Provide the [X, Y] coordinate of the cell's center where the given text is located.  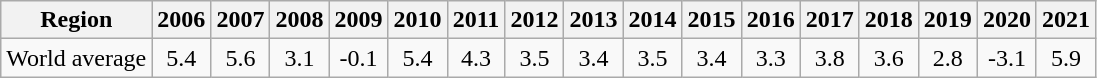
2020 [1006, 20]
2021 [1066, 20]
3.3 [770, 58]
2011 [476, 20]
3.8 [830, 58]
2006 [182, 20]
2012 [534, 20]
World average [76, 58]
2.8 [948, 58]
2018 [888, 20]
2016 [770, 20]
2017 [830, 20]
3.6 [888, 58]
2019 [948, 20]
2007 [240, 20]
2009 [358, 20]
2010 [418, 20]
-0.1 [358, 58]
2008 [300, 20]
3.1 [300, 58]
Region [76, 20]
4.3 [476, 58]
5.6 [240, 58]
2014 [652, 20]
2013 [594, 20]
-3.1 [1006, 58]
5.9 [1066, 58]
2015 [712, 20]
